Search for the cell housing the specified text and yield its (x, y) center coordinate. 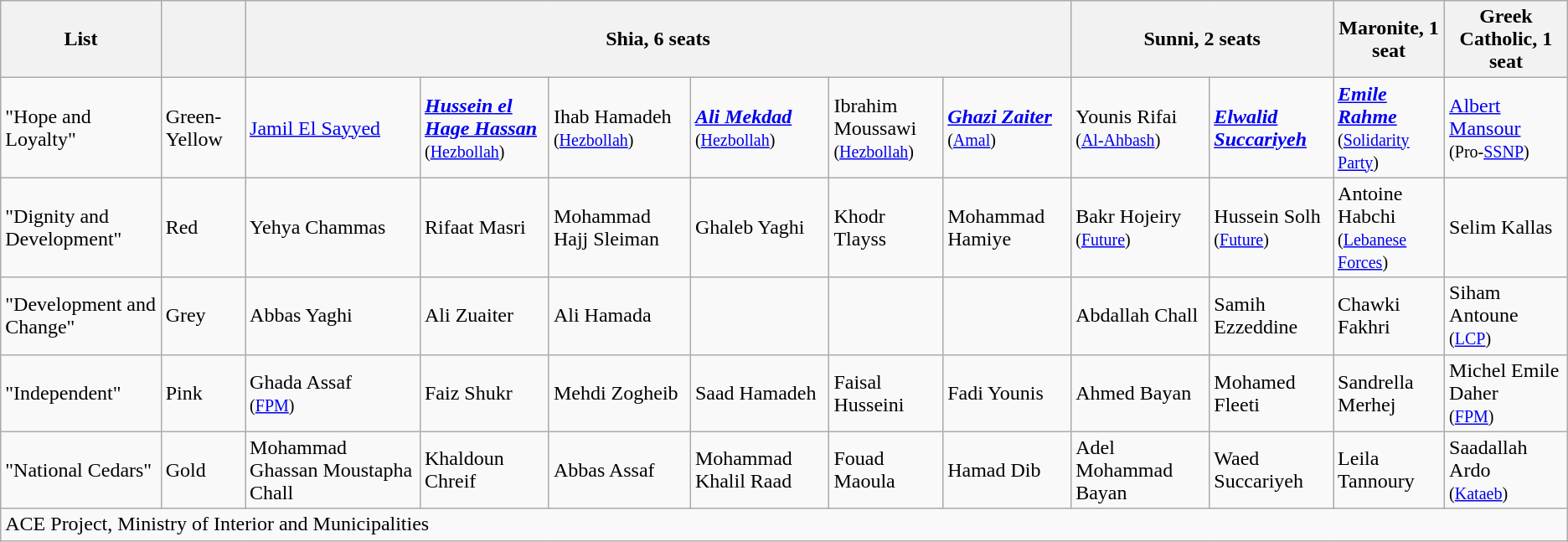
Ihab Hamadeh(Hezbollah) (620, 127)
Siham Antoune(LCP) (1506, 316)
Mohammad Ghassan Moustapha Chall (333, 470)
Antoine Habchi(Lebanese Forces) (1389, 228)
Fadi Younis (1007, 393)
Chawki Fakhri (1389, 316)
Samih Ezzeddine (1271, 316)
Gold (203, 470)
Hussein el Hage Hassan(Hezbollah) (484, 127)
Abbas Yaghi (333, 316)
"Development and Change" (80, 316)
Faisal Husseini (886, 393)
Sunni, 2 seats (1203, 39)
Ali Hamada (620, 316)
Ghaleb Yaghi (760, 228)
Hamad Dib (1007, 470)
Selim Kallas (1506, 228)
Abbas Assaf (620, 470)
Maronite, 1 seat (1389, 39)
ACE Project, Ministry of Interior and Municipalities (784, 524)
Greek Catholic, 1 seat (1506, 39)
Grey (203, 316)
Mohammad Hajj Sleiman (620, 228)
"National Cedars" (80, 470)
Yehya Chammas (333, 228)
"Hope and Loyalty" (80, 127)
Michel Emile Daher(FPM) (1506, 393)
Waed Succariyeh (1271, 470)
Younis Rifai(Al-Ahbash) (1141, 127)
Mehdi Zogheib (620, 393)
Mohamed Fleeti (1271, 393)
Abdallah Chall (1141, 316)
Ali Zuaiter (484, 316)
Ali Mekdad(Hezbollah) (760, 127)
Adel Mohammad Bayan (1141, 470)
List (80, 39)
Leila Tannoury (1389, 470)
Khaldoun Chreif (484, 470)
Emile Rahme(Solidarity Party) (1389, 127)
"Independent" (80, 393)
Faiz Shukr (484, 393)
Bakr Hojeiry(Future) (1141, 228)
Fouad Maoula (886, 470)
Ahmed Bayan (1141, 393)
Mohammad Khalil Raad (760, 470)
Albert Mansour(Pro-SSNP) (1506, 127)
Khodr Tlayss (886, 228)
Saad Hamadeh (760, 393)
Saadallah Ardo(Kataeb) (1506, 470)
Shia, 6 seats (658, 39)
Jamil El Sayyed (333, 127)
Rifaat Masri (484, 228)
Mohammad Hamiye (1007, 228)
Ibrahim Moussawi(Hezbollah) (886, 127)
Elwalid Succariyeh (1271, 127)
Pink (203, 393)
Ghazi Zaiter(Amal) (1007, 127)
Sandrella Merhej (1389, 393)
Hussein Solh(Future) (1271, 228)
Green-Yellow (203, 127)
"Dignity and Development" (80, 228)
Red (203, 228)
Ghada Assaf(FPM) (333, 393)
